Pinpoint the cell where the given text exists, returning its [X, Y] midpoint coordinate. 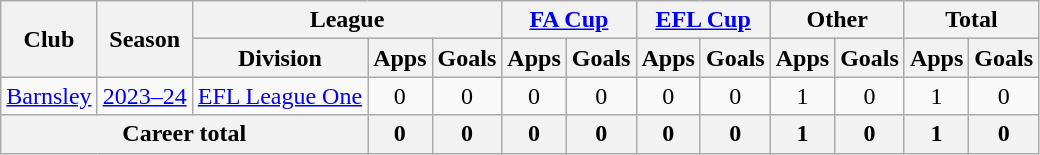
Club [49, 39]
Career total [184, 134]
Other [837, 20]
Season [144, 39]
2023–24 [144, 96]
FA Cup [569, 20]
League [347, 20]
Barnsley [49, 96]
Total [971, 20]
EFL League One [280, 96]
Division [280, 58]
EFL Cup [703, 20]
